Return the [x, y] coordinate for the center point of the cell that contains the specified text.  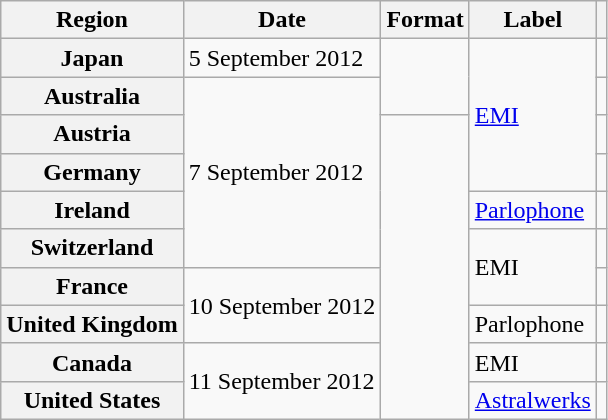
5 September 2012 [282, 58]
Australia [92, 96]
Austria [92, 134]
Germany [92, 172]
Label [532, 20]
Astralwerks [532, 400]
Format [425, 20]
Region [92, 20]
France [92, 286]
Date [282, 20]
10 September 2012 [282, 305]
7 September 2012 [282, 172]
United Kingdom [92, 324]
Japan [92, 58]
Canada [92, 362]
11 September 2012 [282, 381]
United States [92, 400]
Ireland [92, 210]
Switzerland [92, 248]
